From the cell containing the given text, extract its center point as [X, Y] coordinate. 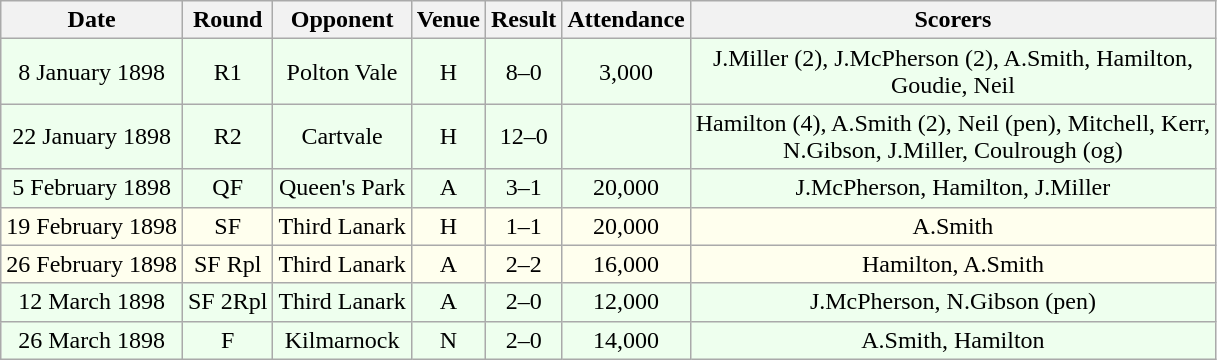
5 February 1898 [92, 188]
3,000 [626, 72]
Date [92, 20]
A.Smith, Hamilton [952, 340]
Attendance [626, 20]
F [227, 340]
1–1 [523, 226]
J.Miller (2), J.McPherson (2), A.Smith, Hamilton, Goudie, Neil [952, 72]
22 January 1898 [92, 136]
19 February 1898 [92, 226]
N [448, 340]
16,000 [626, 264]
12 March 1898 [92, 302]
SF Rpl [227, 264]
J.McPherson, Hamilton, J.Miller [952, 188]
26 February 1898 [92, 264]
14,000 [626, 340]
Polton Vale [342, 72]
Result [523, 20]
Venue [448, 20]
A.Smith [952, 226]
12,000 [626, 302]
Opponent [342, 20]
3–1 [523, 188]
QF [227, 188]
26 March 1898 [92, 340]
Hamilton, A.Smith [952, 264]
8 January 1898 [92, 72]
12–0 [523, 136]
Scorers [952, 20]
SF [227, 226]
J.McPherson, N.Gibson (pen) [952, 302]
Hamilton (4), A.Smith (2), Neil (pen), Mitchell, Kerr, N.Gibson, J.Miller, Coulrough (og) [952, 136]
8–0 [523, 72]
R2 [227, 136]
SF 2Rpl [227, 302]
Cartvale [342, 136]
2–2 [523, 264]
R1 [227, 72]
Kilmarnock [342, 340]
Queen's Park [342, 188]
Round [227, 20]
